Output the (x, y) coordinate of the center of the cell containing the given text.  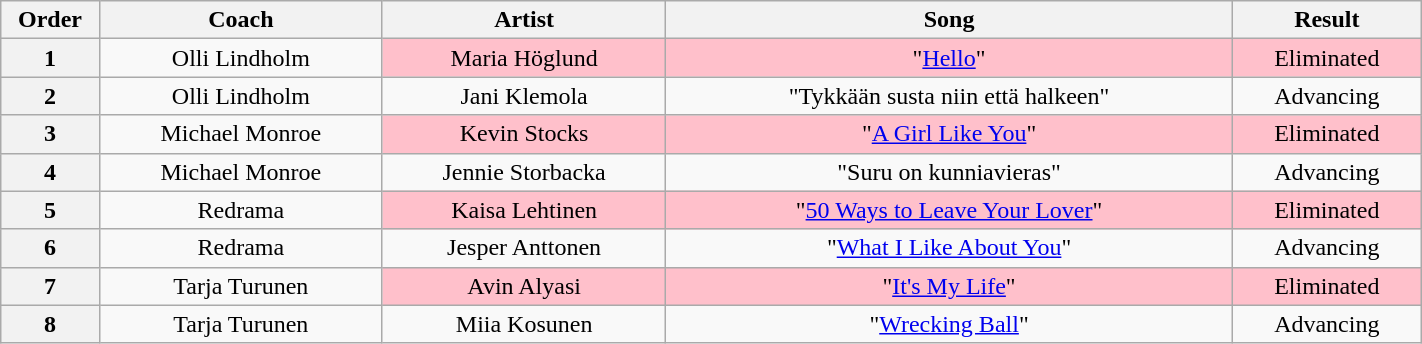
Jani Klemola (524, 96)
Avin Alyasi (524, 286)
Kaisa Lehtinen (524, 210)
5 (50, 210)
Jesper Anttonen (524, 248)
8 (50, 324)
Song (950, 20)
"What I Like About You" (950, 248)
4 (50, 172)
"It's My Life" (950, 286)
"Suru on kunniavieras" (950, 172)
"Hello" (950, 58)
1 (50, 58)
Result (1326, 20)
"50 Ways to Leave Your Lover" (950, 210)
Artist (524, 20)
6 (50, 248)
"Wrecking Ball" (950, 324)
Maria Höglund (524, 58)
Miia Kosunen (524, 324)
"A Girl Like You" (950, 134)
2 (50, 96)
"Tykkään susta niin että halkeen" (950, 96)
Coach (240, 20)
Order (50, 20)
Jennie Storbacka (524, 172)
7 (50, 286)
3 (50, 134)
Kevin Stocks (524, 134)
